Detect which cell encompasses the target text, then output its (x, y) center coordinate. 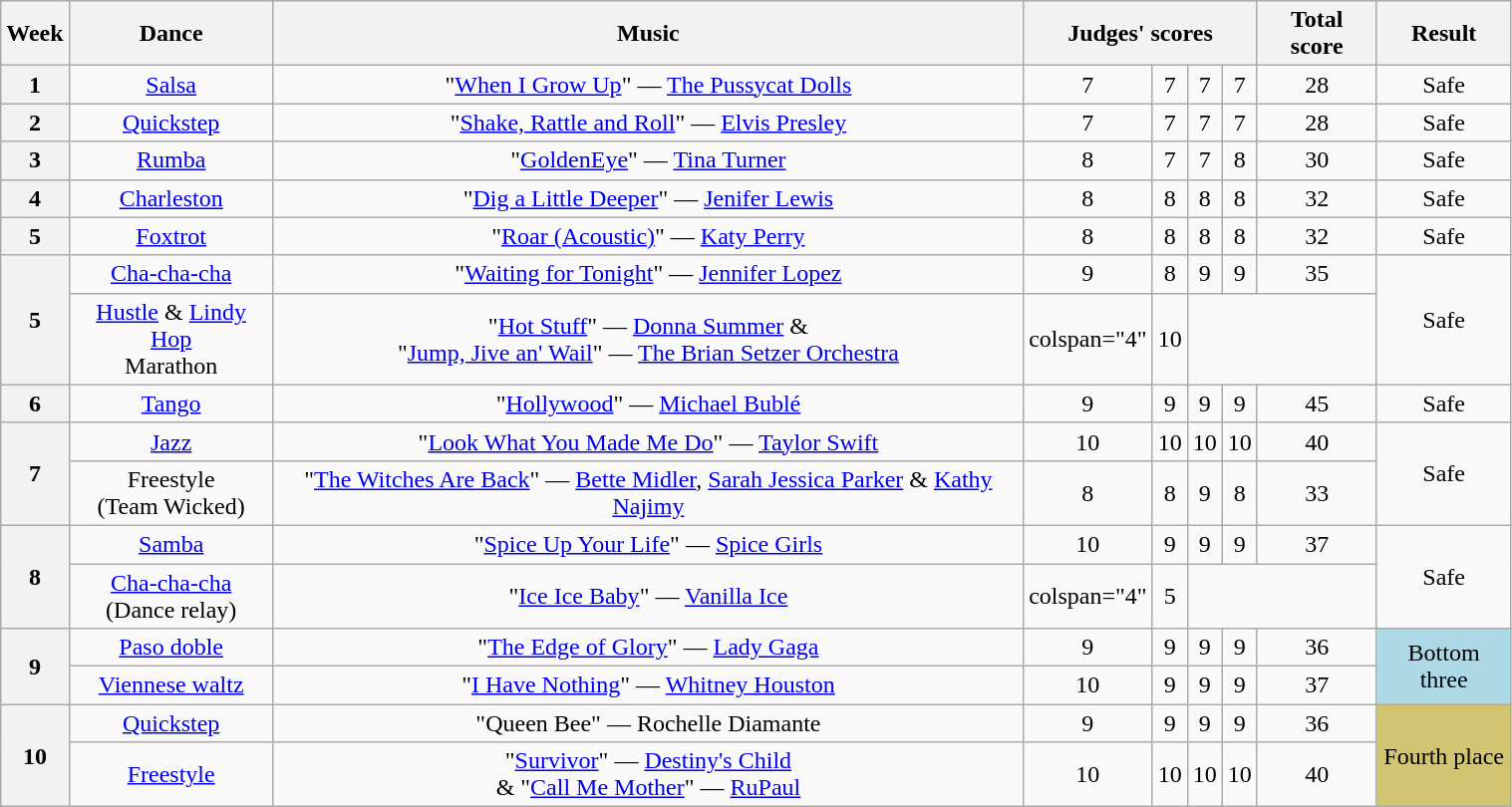
"Hot Stuff" — Donna Summer &"Jump, Jive an' Wail" — The Brian Setzer Orchestra (648, 339)
Paso doble (171, 648)
"Roar (Acoustic)" — Katy Perry (648, 236)
Fourth place (1443, 755)
"Survivor" — Destiny's Child& "Call Me Mother" — RuPaul (648, 775)
Charleston (171, 198)
Rumba (171, 160)
Tango (171, 403)
35 (1317, 274)
4 (35, 198)
"Ice Ice Baby" — Vanilla Ice (648, 596)
"Spice Up Your Life" — Spice Girls (648, 544)
"I Have Nothing" — Whitney Houston (648, 685)
"Shake, Rattle and Roll" — Elvis Presley (648, 123)
Salsa (171, 85)
"Queen Bee" — Rochelle Diamante (648, 723)
"The Witches Are Back" — Bette Midler, Sarah Jessica Parker & Kathy Najimy (648, 492)
Bottom three (1443, 667)
Music (648, 34)
Jazz (171, 441)
"Waiting for Tonight" — Jennifer Lopez (648, 274)
"Dig a Little Deeper" — Jenifer Lewis (648, 198)
Dance (171, 34)
1 (35, 85)
45 (1317, 403)
"The Edge of Glory" — Lady Gaga (648, 648)
3 (35, 160)
Result (1443, 34)
Cha-cha-cha(Dance relay) (171, 596)
Judges' scores (1140, 34)
"Hollywood" — Michael Bublé (648, 403)
"Look What You Made Me Do" — Taylor Swift (648, 441)
33 (1317, 492)
6 (35, 403)
Hustle & Lindy HopMarathon (171, 339)
30 (1317, 160)
Week (35, 34)
"GoldenEye" — Tina Turner (648, 160)
Samba (171, 544)
Viennese waltz (171, 685)
Foxtrot (171, 236)
"When I Grow Up" — The Pussycat Dolls (648, 85)
Cha-cha-cha (171, 274)
Freestyle(Team Wicked) (171, 492)
2 (35, 123)
Freestyle (171, 775)
Total score (1317, 34)
